Extract the [x, y] coordinate from the center of the cell holding the provided text.  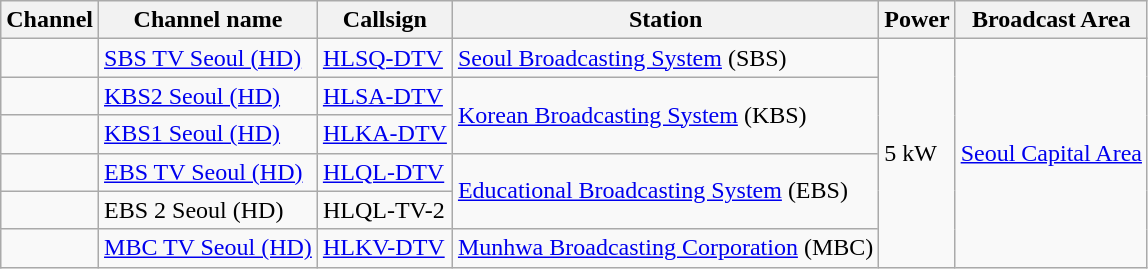
EBS TV Seoul (HD) [208, 172]
HLKA-DTV [384, 134]
HLQL-DTV [384, 172]
Korean Broadcasting System (KBS) [665, 115]
EBS 2 Seoul (HD) [208, 210]
HLSA-DTV [384, 96]
HLSQ-DTV [384, 58]
Station [665, 20]
SBS TV Seoul (HD) [208, 58]
Seoul Capital Area [1051, 153]
Power [917, 20]
Munhwa Broadcasting Corporation (MBC) [665, 248]
HLQL-TV-2 [384, 210]
5 kW [917, 153]
KBS1 Seoul (HD) [208, 134]
KBS2 Seoul (HD) [208, 96]
MBC TV Seoul (HD) [208, 248]
Channel [50, 20]
HLKV-DTV [384, 248]
Broadcast Area [1051, 20]
Educational Broadcasting System (EBS) [665, 191]
Seoul Broadcasting System (SBS) [665, 58]
Channel name [208, 20]
Callsign [384, 20]
